Scan for the cell matching the given text and deliver its [X, Y] coordinate at center. 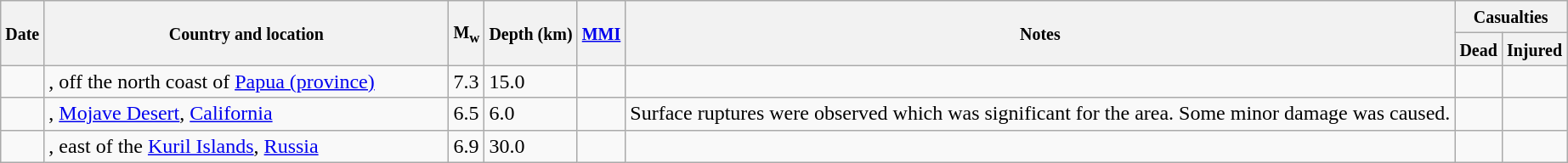
6.9 [467, 146]
, east of the Kuril Islands, Russia [246, 146]
7.3 [467, 81]
6.5 [467, 114]
Mw [467, 33]
MMI [602, 33]
6.0 [530, 114]
15.0 [530, 81]
Injured [1534, 49]
, off the north coast of Papua (province) [246, 81]
Date [22, 33]
, Mojave Desert, California [246, 114]
Notes [1040, 33]
30.0 [530, 146]
Casualties [1511, 17]
Surface ruptures were observed which was significant for the area. Some minor damage was caused. [1040, 114]
Country and location [246, 33]
Dead [1479, 49]
Depth (km) [530, 33]
